Output the [X, Y] coordinate of the center of the cell containing the given text.  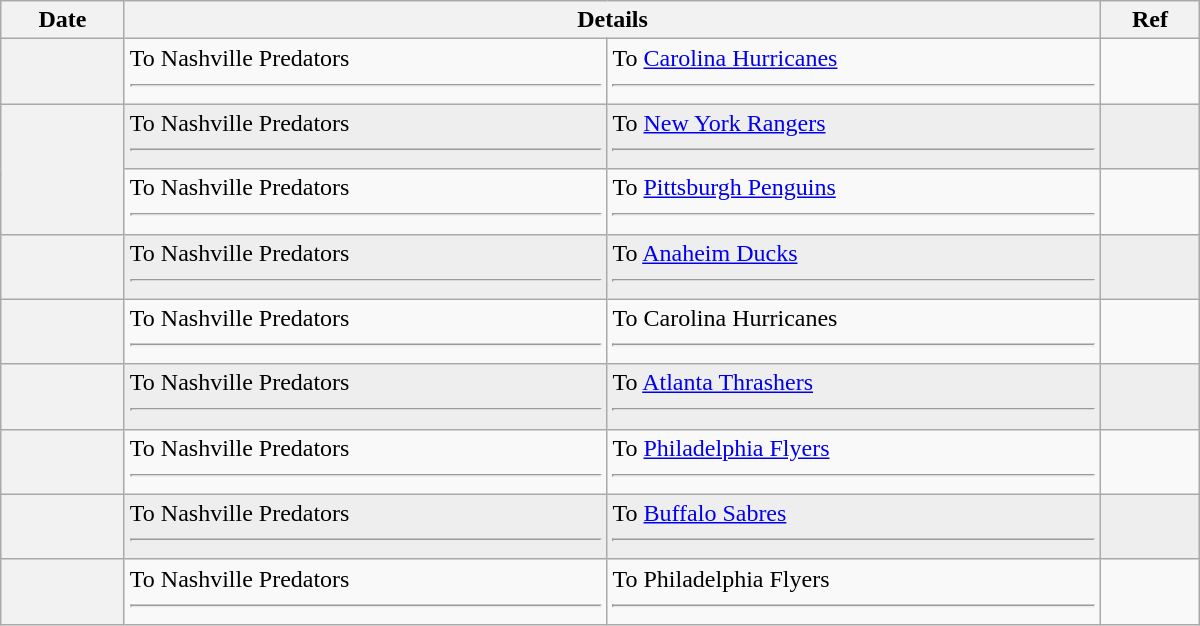
To Atlanta Thrashers [854, 396]
To Buffalo Sabres [854, 526]
Date [63, 20]
To Pittsburgh Penguins [854, 202]
To New York Rangers [854, 136]
Details [612, 20]
To Anaheim Ducks [854, 266]
Ref [1150, 20]
